Capture the cell that displays the provided text and extract its (X, Y) central coordinate. 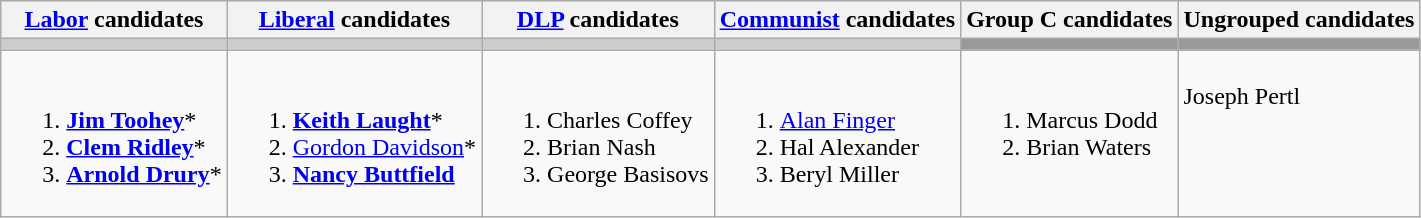
Alan FingerHal AlexanderBeryl Miller (837, 134)
Communist candidates (837, 20)
DLP candidates (598, 20)
Marcus DoddBrian Waters (1070, 134)
Jim Toohey*Clem Ridley*Arnold Drury* (114, 134)
Joseph Pertl (1299, 134)
Ungrouped candidates (1299, 20)
Labor candidates (114, 20)
Group C candidates (1070, 20)
Charles CoffeyBrian NashGeorge Basisovs (598, 134)
Keith Laught*Gordon Davidson*Nancy Buttfield (354, 134)
Liberal candidates (354, 20)
